Return the [X, Y] coordinate for the center point of the cell that contains the specified text.  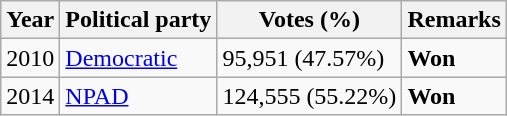
Remarks [454, 20]
Political party [138, 20]
NPAD [138, 96]
Votes (%) [310, 20]
Year [30, 20]
Democratic [138, 58]
124,555 (55.22%) [310, 96]
2010 [30, 58]
2014 [30, 96]
95,951 (47.57%) [310, 58]
